Scan for the cell matching the given text and deliver its [X, Y] coordinate at center. 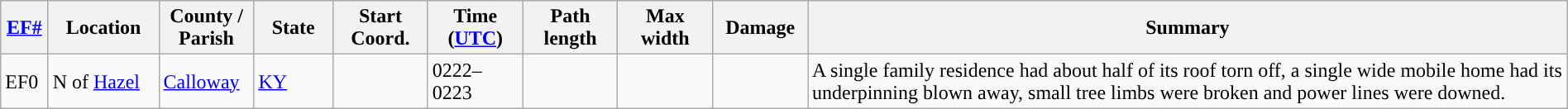
Time (UTC) [475, 28]
KY [294, 81]
Path length [571, 28]
State [294, 28]
EF# [25, 28]
County / Parish [207, 28]
Max width [665, 28]
0222–0223 [475, 81]
Summary [1188, 28]
N of Hazel [103, 81]
EF0 [25, 81]
Damage [761, 28]
Location [103, 28]
Calloway [207, 81]
Start Coord. [380, 28]
